For the text-containing cell, return its midpoint in (x, y) coordinate format. 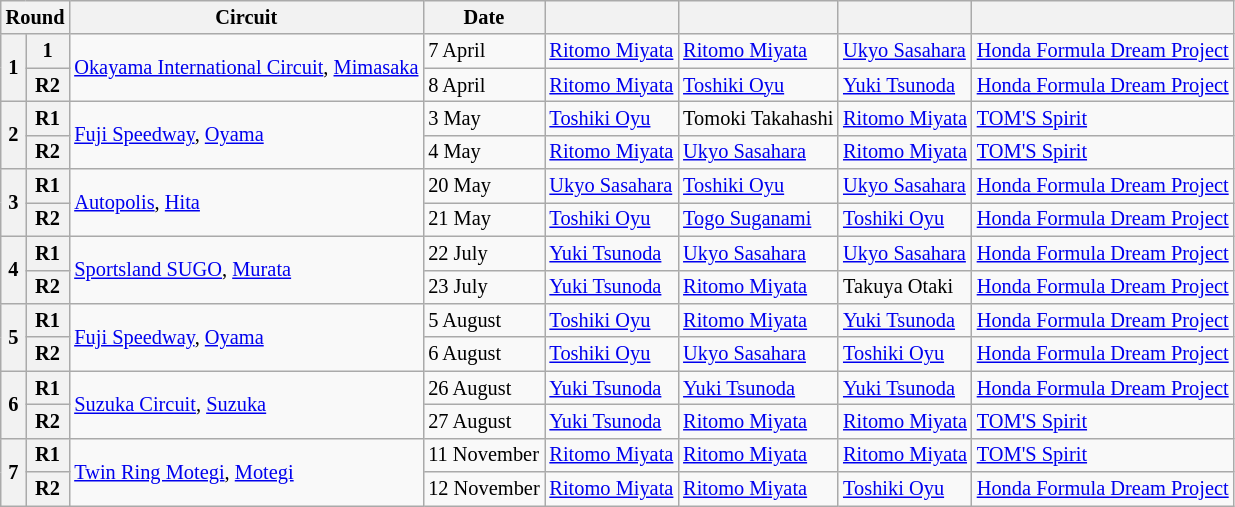
3 May (484, 118)
Togo Suganami (758, 219)
5 (14, 336)
Takuya Otaki (905, 287)
7 (14, 472)
4 May (484, 152)
6 (14, 404)
Okayama International Circuit, Mimasaka (246, 68)
4 (14, 270)
3 (14, 202)
20 May (484, 186)
11 November (484, 455)
Twin Ring Motegi, Motegi (246, 472)
2 (14, 134)
Date (484, 17)
5 August (484, 320)
Suzuka Circuit, Suzuka (246, 404)
Tomoki Takahashi (758, 118)
23 July (484, 287)
6 August (484, 354)
26 August (484, 388)
Autopolis, Hita (246, 202)
21 May (484, 219)
7 April (484, 51)
22 July (484, 253)
Round (36, 17)
Circuit (246, 17)
27 August (484, 421)
8 April (484, 85)
Sportsland SUGO, Murata (246, 270)
12 November (484, 489)
